Scan for the cell matching the given text and deliver its (x, y) coordinate at center. 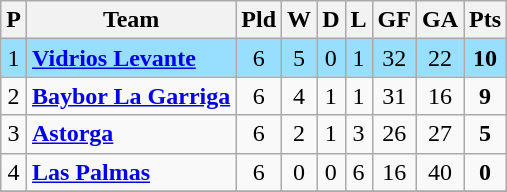
32 (394, 58)
31 (394, 96)
P (14, 20)
Astorga (130, 134)
D (331, 20)
9 (486, 96)
26 (394, 134)
Vidrios Levante (130, 58)
40 (440, 172)
27 (440, 134)
10 (486, 58)
Las Palmas (130, 172)
Baybor La Garriga (130, 96)
W (300, 20)
Team (130, 20)
L (358, 20)
Pld (259, 20)
GF (394, 20)
GA (440, 20)
Pts (486, 20)
22 (440, 58)
